Extract the [X, Y] coordinate from the center of the cell holding the provided text.  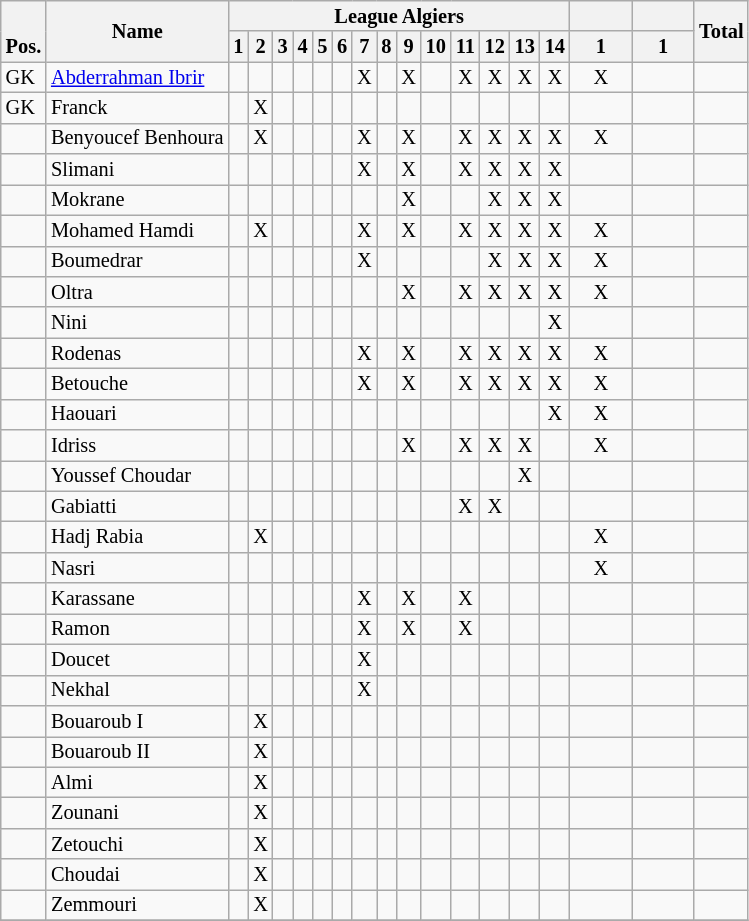
7 [364, 46]
9 [408, 46]
Name [137, 30]
Boumedrar [137, 262]
Betouche [137, 384]
Youssef Choudar [137, 476]
Zetouchi [137, 844]
4 [303, 46]
Franck [137, 108]
Mokrane [137, 200]
Oltra [137, 292]
8 [387, 46]
Benyoucef Benhoura [137, 138]
Karassane [137, 598]
12 [495, 46]
Gabiatti [137, 506]
2 [260, 46]
Choudai [137, 874]
Doucet [137, 660]
Rodenas [137, 354]
Bouaroub II [137, 752]
Haouari [137, 414]
Pos. [24, 30]
6 [342, 46]
Idriss [137, 446]
Bouaroub I [137, 720]
Zemmouri [137, 904]
Zounani [137, 812]
Abderrahman Ibrir [137, 78]
Mohamed Hamdi [137, 230]
14 [555, 46]
3 [283, 46]
Ramon [137, 628]
13 [525, 46]
10 [436, 46]
Nini [137, 322]
Almi [137, 782]
Nekhal [137, 690]
Total [721, 30]
Hadj Rabia [137, 538]
Nasri [137, 568]
11 [466, 46]
League Algiers [398, 16]
Slimani [137, 170]
5 [322, 46]
